Detect which cell encompasses the target text, then output its [x, y] center coordinate. 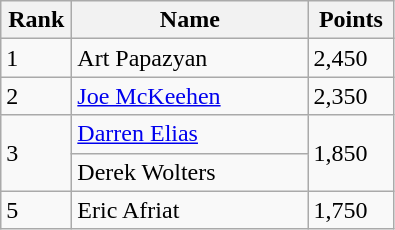
Name [190, 20]
Joe McKeehen [190, 96]
3 [36, 153]
Points [351, 20]
Derek Wolters [190, 172]
1 [36, 58]
2,350 [351, 96]
5 [36, 210]
2,450 [351, 58]
2 [36, 96]
1,850 [351, 153]
Darren Elias [190, 134]
1,750 [351, 210]
Art Papazyan [190, 58]
Eric Afriat [190, 210]
Rank [36, 20]
